Detect which cell encompasses the target text, then output its [x, y] center coordinate. 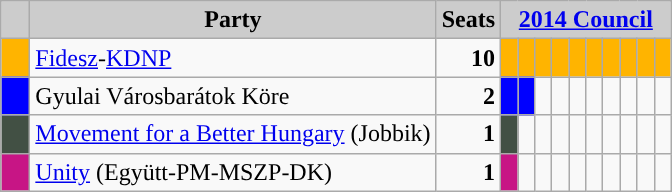
Movement for a Better Hungary (Jobbik) [233, 134]
2 [468, 96]
Party [233, 20]
10 [468, 58]
Gyulai Városbarátok Köre [233, 96]
Seats [468, 20]
Fidesz-KDNP [233, 58]
Unity (Együtt-PM-MSZP-DK) [233, 172]
2014 Council [586, 20]
